Find where the given text appears and provide that cell's center as (x, y) coordinate. 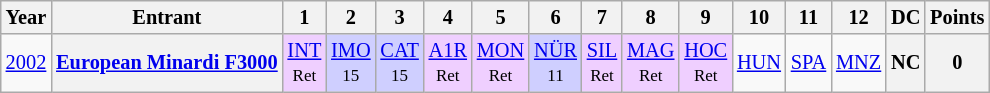
MNZ (858, 63)
7 (602, 17)
9 (706, 17)
IMO15 (350, 63)
2 (350, 17)
NC (906, 63)
SPA (808, 63)
6 (556, 17)
HUN (759, 63)
4 (448, 17)
3 (399, 17)
Entrant (166, 17)
2002 (26, 63)
DC (906, 17)
A1RRet (448, 63)
NÜR11 (556, 63)
European Minardi F3000 (166, 63)
12 (858, 17)
Year (26, 17)
HOCRet (706, 63)
0 (957, 63)
MONRet (500, 63)
Points (957, 17)
11 (808, 17)
INTRet (305, 63)
1 (305, 17)
CAT15 (399, 63)
10 (759, 17)
8 (650, 17)
MAGRet (650, 63)
5 (500, 17)
SILRet (602, 63)
